Detect which cell encompasses the target text, then output its [X, Y] center coordinate. 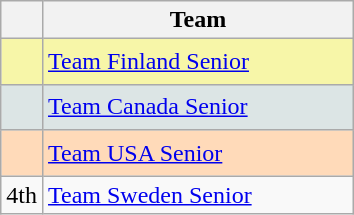
Team [198, 20]
Team USA Senior [198, 153]
Team Sweden Senior [198, 195]
Team Finland Senior [198, 62]
Team Canada Senior [198, 107]
4th [22, 195]
